Determine the (x, y) coordinate at the center of the cell enclosing the given text.  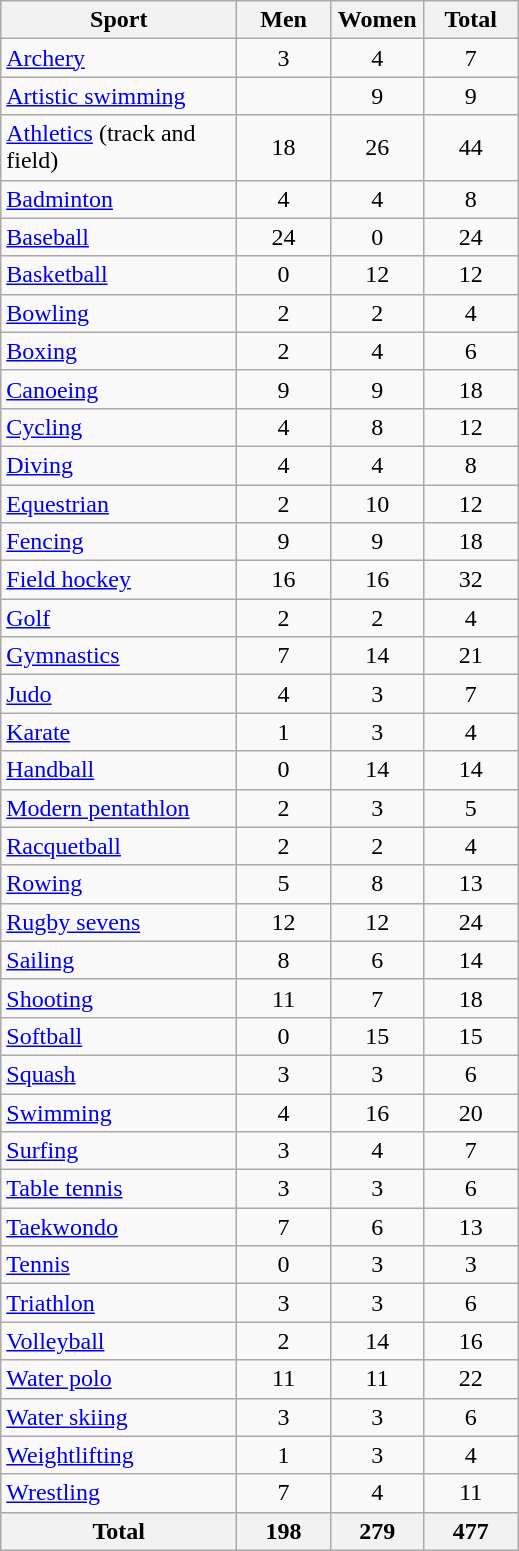
26 (377, 148)
Weightlifting (119, 1455)
32 (471, 580)
Judo (119, 694)
Artistic swimming (119, 96)
Cycling (119, 427)
Badminton (119, 199)
Volleyball (119, 1341)
Basketball (119, 275)
Diving (119, 465)
Squash (119, 1074)
198 (284, 1531)
Racquetball (119, 846)
Sailing (119, 960)
10 (377, 503)
279 (377, 1531)
477 (471, 1531)
Golf (119, 618)
Baseball (119, 237)
Handball (119, 770)
Equestrian (119, 503)
Field hockey (119, 580)
Surfing (119, 1151)
Bowling (119, 313)
Taekwondo (119, 1227)
Water skiing (119, 1417)
Wrestling (119, 1493)
Water polo (119, 1379)
Rowing (119, 884)
Boxing (119, 351)
21 (471, 656)
Triathlon (119, 1303)
44 (471, 148)
20 (471, 1113)
22 (471, 1379)
Karate (119, 732)
Softball (119, 1036)
Modern pentathlon (119, 808)
Archery (119, 58)
Athletics (track and field) (119, 148)
Canoeing (119, 389)
Men (284, 20)
Gymnastics (119, 656)
Shooting (119, 998)
Rugby sevens (119, 922)
Swimming (119, 1113)
Fencing (119, 542)
Table tennis (119, 1189)
Tennis (119, 1265)
Sport (119, 20)
Women (377, 20)
